Search for the cell housing the specified text and yield its [X, Y] center coordinate. 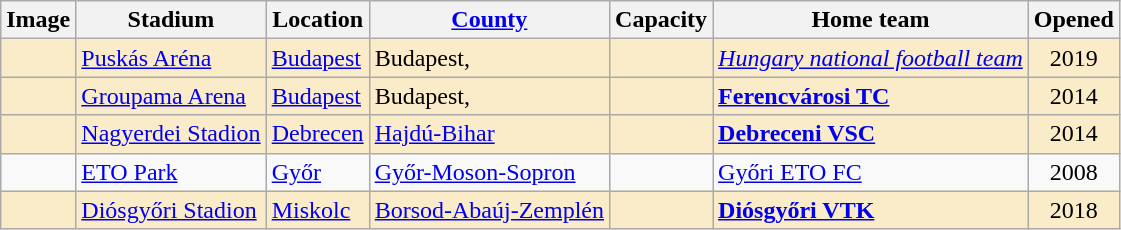
Image [38, 20]
2008 [1074, 172]
Győr [318, 172]
Stadium [171, 20]
Location [318, 20]
Groupama Arena [171, 96]
Diósgyőri Stadion [171, 210]
Capacity [662, 20]
Diósgyőri VTK [871, 210]
2019 [1074, 58]
ETO Park [171, 172]
Opened [1074, 20]
Győri ETO FC [871, 172]
Hungary national football team [871, 58]
Debrecen [318, 134]
Ferencvárosi TC [871, 96]
Miskolc [318, 210]
Hajdú-Bihar [489, 134]
2018 [1074, 210]
Puskás Aréna [171, 58]
Nagyerdei Stadion [171, 134]
Debreceni VSC [871, 134]
County [489, 20]
Borsod-Abaúj-Zemplén [489, 210]
Home team [871, 20]
Győr-Moson-Sopron [489, 172]
